Provide the [X, Y] coordinate of the cell's center where the given text is located.  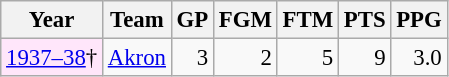
FTM [308, 20]
Team [136, 20]
3 [192, 58]
Akron [136, 58]
FGM [246, 20]
PTS [364, 20]
GP [192, 20]
5 [308, 58]
3.0 [419, 58]
PPG [419, 20]
9 [364, 58]
1937–38† [52, 58]
Year [52, 20]
2 [246, 58]
